Locate the cell with the specified text and output its [X, Y] center coordinate. 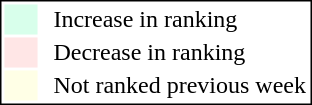
Decrease in ranking [180, 53]
Increase in ranking [180, 19]
Not ranked previous week [180, 85]
